Return (X, Y) of the center of cell containing provided text 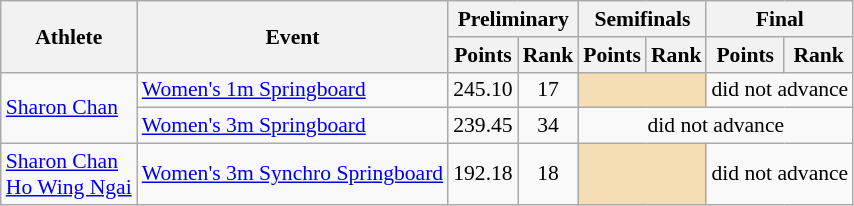
Sharon Chan (69, 108)
34 (548, 126)
17 (548, 90)
Semifinals (642, 19)
Sharon ChanHo Wing Ngai (69, 174)
Women's 1m Springboard (292, 90)
18 (548, 174)
192.18 (482, 174)
Women's 3m Springboard (292, 126)
245.10 (482, 90)
Preliminary (513, 19)
Athlete (69, 36)
Final (780, 19)
239.45 (482, 126)
Women's 3m Synchro Springboard (292, 174)
Event (292, 36)
